Output the [X, Y] coordinate of the center of the cell containing the given text.  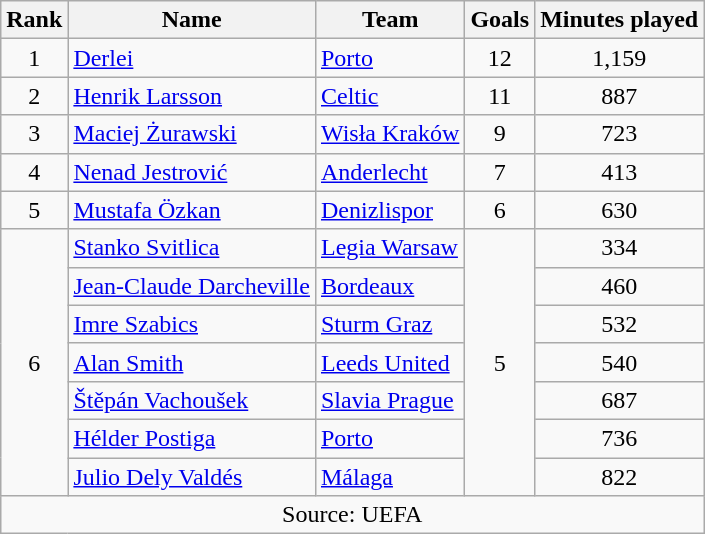
Alan Smith [192, 362]
11 [500, 96]
460 [620, 286]
532 [620, 324]
Sturm Graz [390, 324]
Derlei [192, 58]
Legia Warsaw [390, 248]
Rank [34, 20]
Goals [500, 20]
Maciej Żurawski [192, 134]
Henrik Larsson [192, 96]
Štěpán Vachoušek [192, 400]
1,159 [620, 58]
687 [620, 400]
3 [34, 134]
Julio Dely Valdés [192, 477]
723 [620, 134]
822 [620, 477]
540 [620, 362]
Málaga [390, 477]
Wisła Kraków [390, 134]
Hélder Postiga [192, 438]
2 [34, 96]
Name [192, 20]
Minutes played [620, 20]
4 [34, 172]
Team [390, 20]
1 [34, 58]
Bordeaux [390, 286]
Denizlispor [390, 210]
12 [500, 58]
7 [500, 172]
630 [620, 210]
Mustafa Özkan [192, 210]
413 [620, 172]
9 [500, 134]
Celtic [390, 96]
887 [620, 96]
Source: UEFA [352, 515]
Stanko Svitlica [192, 248]
Jean-Claude Darcheville [192, 286]
Nenad Jestrović [192, 172]
334 [620, 248]
Anderlecht [390, 172]
Imre Szabics [192, 324]
Leeds United [390, 362]
Slavia Prague [390, 400]
736 [620, 438]
